Return (x, y) of the center of cell containing provided text 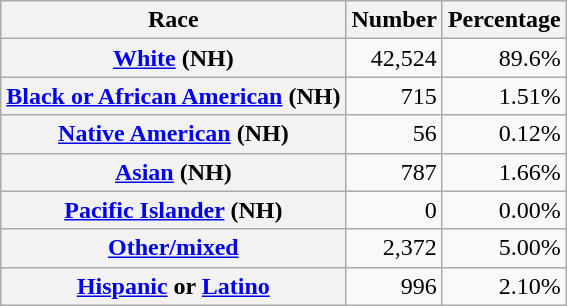
996 (394, 286)
Native American (NH) (174, 134)
1.66% (504, 172)
715 (394, 96)
Other/mixed (174, 248)
1.51% (504, 96)
787 (394, 172)
0.12% (504, 134)
2,372 (394, 248)
Pacific Islander (NH) (174, 210)
0.00% (504, 210)
Hispanic or Latino (174, 286)
56 (394, 134)
89.6% (504, 58)
42,524 (394, 58)
Percentage (504, 20)
Number (394, 20)
Asian (NH) (174, 172)
Race (174, 20)
White (NH) (174, 58)
5.00% (504, 248)
0 (394, 210)
2.10% (504, 286)
Black or African American (NH) (174, 96)
